Detect which cell encompasses the target text, then output its [X, Y] center coordinate. 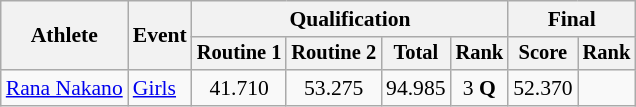
Routine 1 [240, 54]
Total [416, 54]
Rana Nakano [64, 88]
94.985 [416, 88]
Routine 2 [334, 54]
Score [542, 54]
Athlete [64, 36]
53.275 [334, 88]
41.710 [240, 88]
Qualification [350, 19]
3 Q [480, 88]
Event [160, 36]
Girls [160, 88]
52.370 [542, 88]
Final [572, 19]
